Return the (x, y) coordinate for the center point of the cell that contains the specified text.  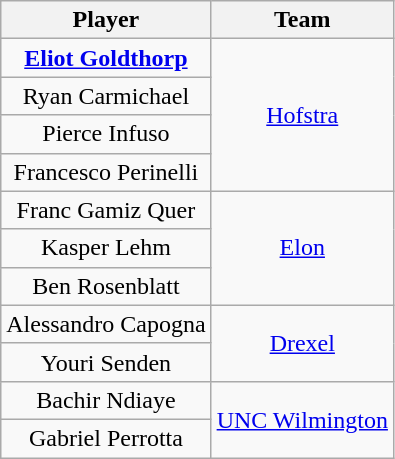
Player (106, 20)
Bachir Ndiaye (106, 400)
Ben Rosenblatt (106, 286)
Elon (302, 248)
Gabriel Perrotta (106, 438)
Alessandro Capogna (106, 324)
Pierce Infuso (106, 134)
Kasper Lehm (106, 248)
Drexel (302, 343)
Team (302, 20)
Youri Senden (106, 362)
UNC Wilmington (302, 419)
Eliot Goldthorp (106, 58)
Franc Gamiz Quer (106, 210)
Francesco Perinelli (106, 172)
Ryan Carmichael (106, 96)
Hofstra (302, 115)
